Locate the cell with the specified text and output its [X, Y] center coordinate. 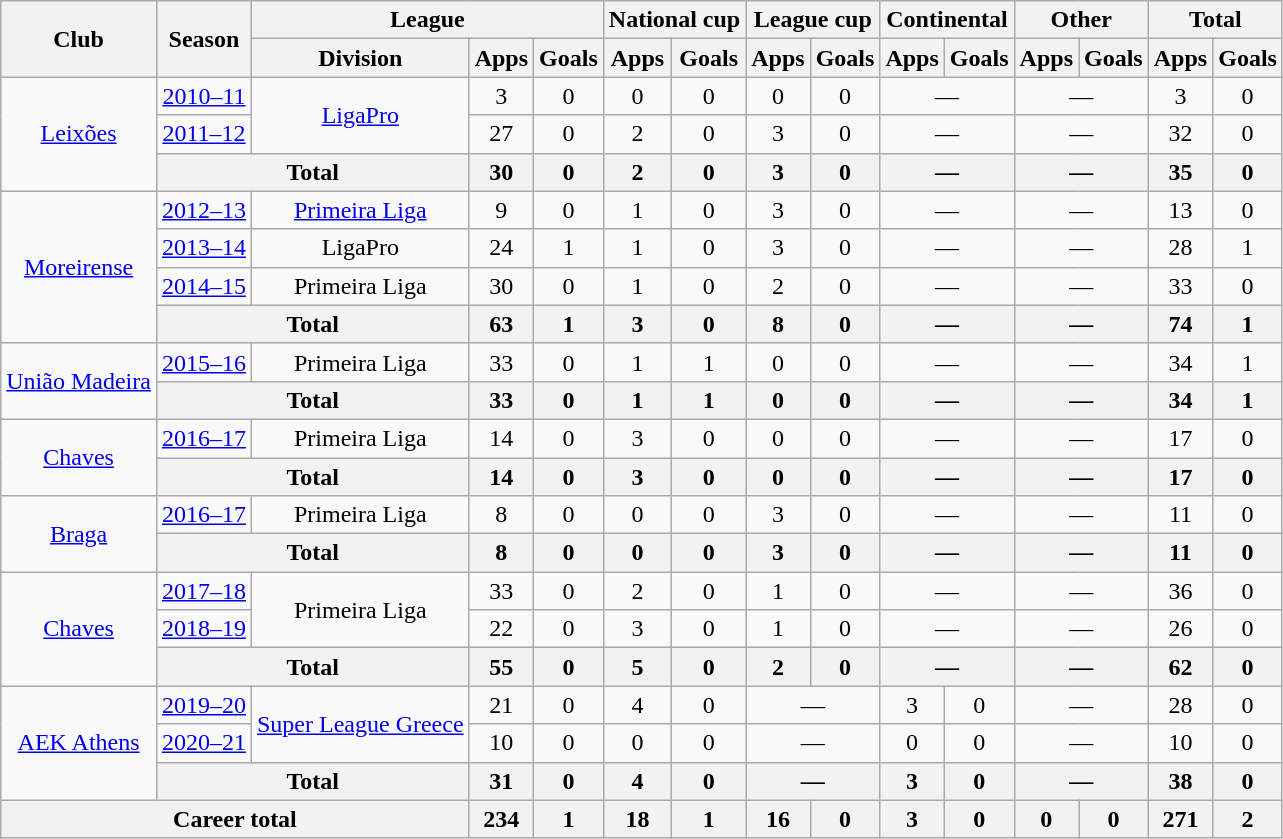
9 [501, 210]
Season [204, 39]
74 [1180, 324]
Moreirense [79, 267]
2014–15 [204, 286]
2015–16 [204, 362]
22 [501, 629]
21 [501, 705]
24 [501, 248]
2011–12 [204, 134]
Leixões [79, 134]
2018–19 [204, 629]
32 [1180, 134]
União Madeira [79, 381]
Super League Greece [360, 724]
16 [778, 819]
Other [1081, 20]
5 [637, 667]
League [427, 20]
Continental [947, 20]
13 [1180, 210]
2010–11 [204, 96]
35 [1180, 172]
36 [1180, 591]
18 [637, 819]
234 [501, 819]
38 [1180, 781]
Club [79, 39]
2020–21 [204, 743]
Division [360, 58]
55 [501, 667]
Braga [79, 534]
2017–18 [204, 591]
2012–13 [204, 210]
271 [1180, 819]
2019–20 [204, 705]
31 [501, 781]
Career total [235, 819]
2013–14 [204, 248]
62 [1180, 667]
National cup [674, 20]
League cup [813, 20]
26 [1180, 629]
63 [501, 324]
AEK Athens [79, 743]
27 [501, 134]
